Return (X, Y) of the center of cell containing provided text 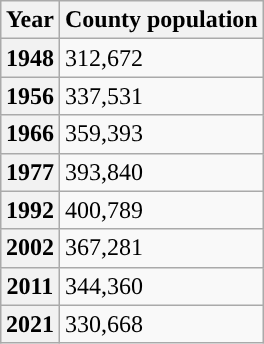
1966 (30, 134)
393,840 (161, 172)
2021 (30, 324)
344,360 (161, 286)
Year (30, 20)
359,393 (161, 134)
1948 (30, 58)
367,281 (161, 248)
2011 (30, 286)
312,672 (161, 58)
330,668 (161, 324)
1992 (30, 210)
1977 (30, 172)
400,789 (161, 210)
1956 (30, 96)
County population (161, 20)
337,531 (161, 96)
2002 (30, 248)
